Locate the cell with the specified text and output its (x, y) center coordinate. 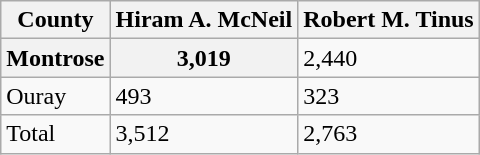
Hiram A. McNeil (204, 20)
Ouray (56, 96)
493 (204, 96)
323 (389, 96)
County (56, 20)
2,763 (389, 134)
3,512 (204, 134)
3,019 (204, 58)
Total (56, 134)
Robert M. Tinus (389, 20)
Montrose (56, 58)
2,440 (389, 58)
